Determine the (X, Y) coordinate at the center of the cell enclosing the given text.  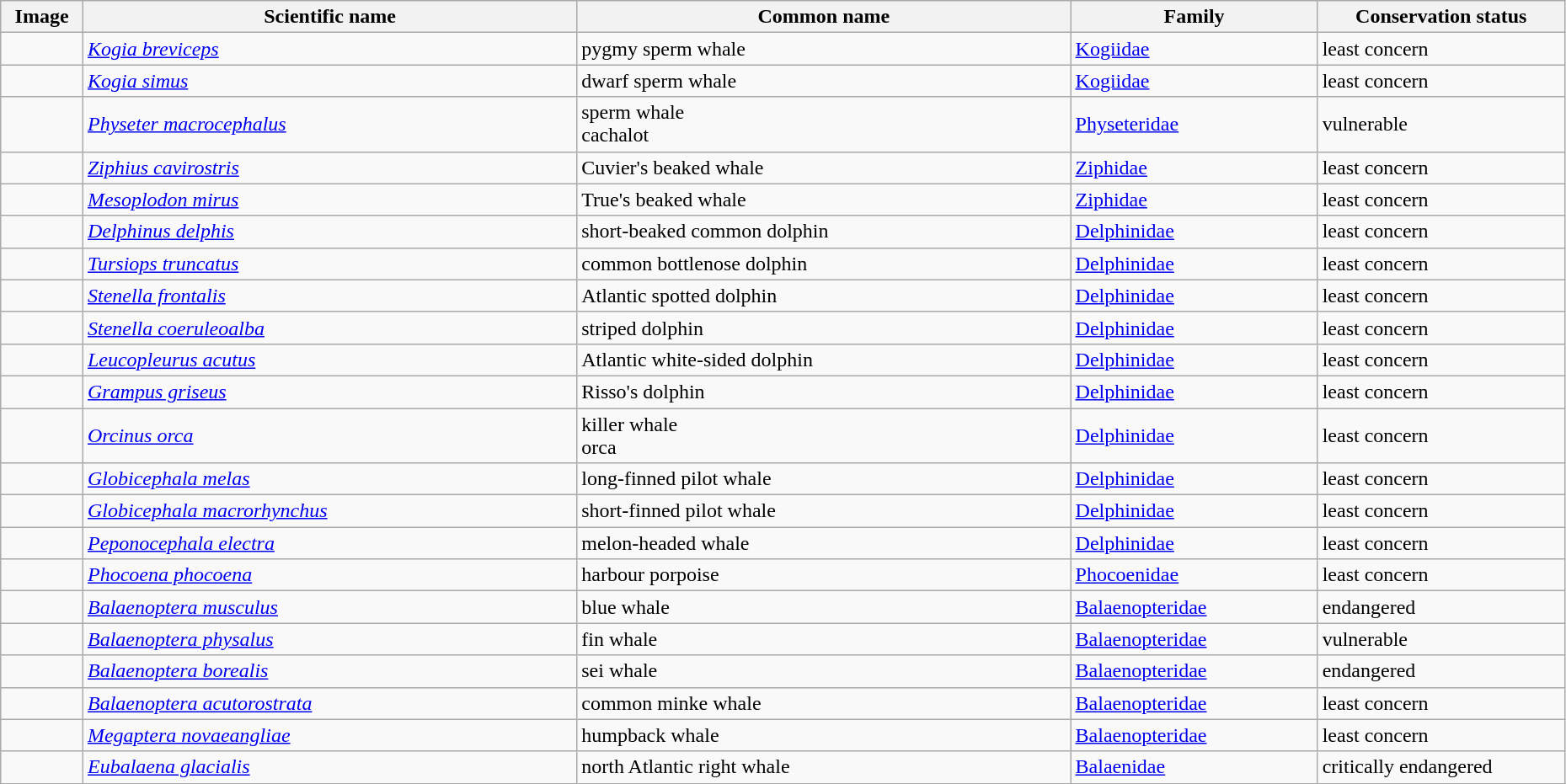
dwarf sperm whale (824, 81)
melon-headed whale (824, 543)
critically endangered (1440, 767)
pygmy sperm whale (824, 49)
Common name (824, 17)
Physeteridae (1195, 125)
Balaenoptera musculus (329, 607)
sperm whalecachalot (824, 125)
Balaenidae (1195, 767)
fin whale (824, 639)
common bottlenose dolphin (824, 264)
Scientific name (329, 17)
Tursiops truncatus (329, 264)
Risso's dolphin (824, 392)
short-finned pilot whale (824, 511)
Family (1195, 17)
sei whale (824, 671)
Balaenoptera borealis (329, 671)
Megaptera novaeangliae (329, 735)
Mesoplodon mirus (329, 200)
Eubalaena glacialis (329, 767)
Physeter macrocephalus (329, 125)
Balaenoptera physalus (329, 639)
Delphinus delphis (329, 232)
common minke whale (824, 703)
Atlantic white-sided dolphin (824, 360)
Image (42, 17)
blue whale (824, 607)
Leucopleurus acutus (329, 360)
Grampus griseus (329, 392)
Conservation status (1440, 17)
Kogia simus (329, 81)
Kogia breviceps (329, 49)
north Atlantic right whale (824, 767)
killer whaleorca (824, 435)
humpback whale (824, 735)
long-finned pilot whale (824, 479)
striped dolphin (824, 328)
Phocoena phocoena (329, 575)
Cuvier's beaked whale (824, 168)
harbour porpoise (824, 575)
Stenella coeruleoalba (329, 328)
Peponocephala electra (329, 543)
short-beaked common dolphin (824, 232)
Stenella frontalis (329, 296)
True's beaked whale (824, 200)
Orcinus orca (329, 435)
Phocoenidae (1195, 575)
Globicephala melas (329, 479)
Ziphius cavirostris (329, 168)
Atlantic spotted dolphin (824, 296)
Balaenoptera acutorostrata (329, 703)
Globicephala macrorhynchus (329, 511)
